Return (X, Y) of the center of cell containing provided text 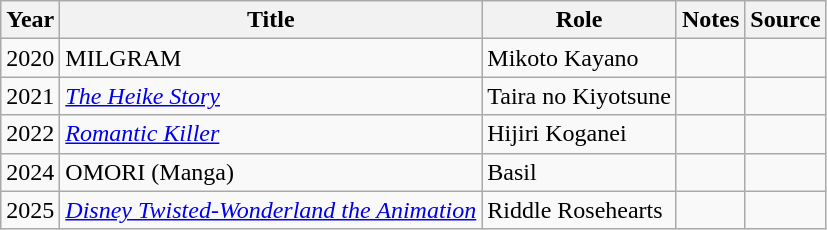
Role (580, 20)
Title (271, 20)
MILGRAM (271, 58)
Basil (580, 172)
Notes (710, 20)
Mikoto Kayano (580, 58)
Disney Twisted-Wonderland the Animation (271, 210)
Romantic Killer (271, 134)
2024 (30, 172)
Hijiri Koganei (580, 134)
Taira no Kiyotsune (580, 96)
OMORI (Manga) (271, 172)
2025 (30, 210)
2022 (30, 134)
2021 (30, 96)
Source (786, 20)
Riddle Rosehearts (580, 210)
2020 (30, 58)
The Heike Story (271, 96)
Year (30, 20)
